Output the (x, y) coordinate of the center of the cell containing the given text.  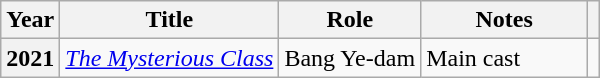
Main cast (504, 58)
The Mysterious Class (170, 58)
Year (30, 20)
2021 (30, 58)
Title (170, 20)
Notes (504, 20)
Role (350, 20)
Bang Ye-dam (350, 58)
